From the cell containing the given text, extract its center point as [X, Y] coordinate. 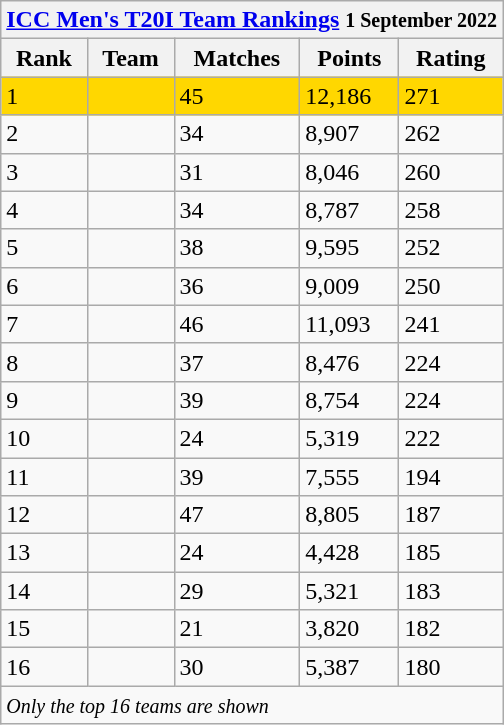
46 [237, 324]
Team [130, 58]
8,754 [350, 400]
6 [44, 286]
262 [451, 134]
8 [44, 362]
2 [44, 134]
7 [44, 324]
30 [237, 667]
5,321 [350, 591]
241 [451, 324]
8,046 [350, 172]
29 [237, 591]
271 [451, 96]
260 [451, 172]
15 [44, 629]
180 [451, 667]
8,805 [350, 515]
9,009 [350, 286]
47 [237, 515]
194 [451, 477]
8,476 [350, 362]
222 [451, 438]
12 [44, 515]
21 [237, 629]
36 [237, 286]
Matches [237, 58]
8,907 [350, 134]
1 [44, 96]
250 [451, 286]
4,428 [350, 553]
3,820 [350, 629]
Rank [44, 58]
187 [451, 515]
Points [350, 58]
12,186 [350, 96]
182 [451, 629]
252 [451, 248]
185 [451, 553]
11,093 [350, 324]
Only the top 16 teams are shown [252, 705]
16 [44, 667]
9 [44, 400]
13 [44, 553]
8,787 [350, 210]
7,555 [350, 477]
37 [237, 362]
4 [44, 210]
258 [451, 210]
45 [237, 96]
ICC Men's T20I Team Rankings 1 September 2022 [252, 20]
5,387 [350, 667]
38 [237, 248]
5,319 [350, 438]
10 [44, 438]
31 [237, 172]
3 [44, 172]
11 [44, 477]
14 [44, 591]
5 [44, 248]
Rating [451, 58]
9,595 [350, 248]
183 [451, 591]
